Pinpoint the cell where the given text exists, returning its (X, Y) midpoint coordinate. 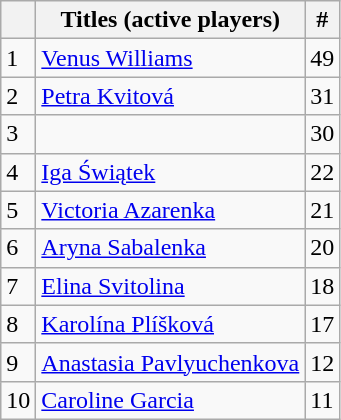
12 (322, 362)
5 (18, 210)
31 (322, 96)
9 (18, 362)
Aryna Sabalenka (170, 248)
Anastasia Pavlyuchenkova (170, 362)
Karolína Plíšková (170, 324)
17 (322, 324)
Petra Kvitová (170, 96)
11 (322, 400)
3 (18, 134)
21 (322, 210)
Iga Świątek (170, 172)
18 (322, 286)
8 (18, 324)
1 (18, 58)
7 (18, 286)
4 (18, 172)
2 (18, 96)
6 (18, 248)
Titles (active players) (170, 20)
49 (322, 58)
Caroline Garcia (170, 400)
Venus Williams (170, 58)
30 (322, 134)
22 (322, 172)
Elina Svitolina (170, 286)
Victoria Azarenka (170, 210)
10 (18, 400)
# (322, 20)
20 (322, 248)
